From the cell containing the given text, extract its center point as (x, y) coordinate. 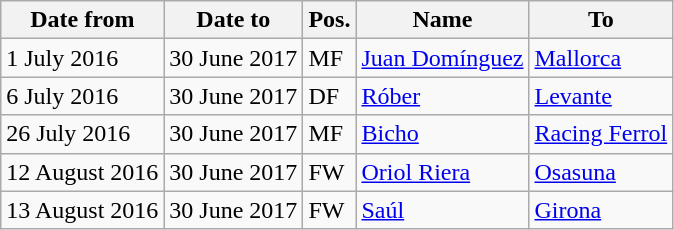
Racing Ferrol (601, 134)
12 August 2016 (82, 172)
Juan Domínguez (442, 58)
26 July 2016 (82, 134)
Saúl (442, 210)
13 August 2016 (82, 210)
Oriol Riera (442, 172)
Name (442, 20)
Pos. (330, 20)
6 July 2016 (82, 96)
Osasuna (601, 172)
Mallorca (601, 58)
Date from (82, 20)
DF (330, 96)
Date to (234, 20)
Levante (601, 96)
To (601, 20)
Girona (601, 210)
1 July 2016 (82, 58)
Bicho (442, 134)
Róber (442, 96)
